Find where the given text appears and provide that cell's center as [X, Y] coordinate. 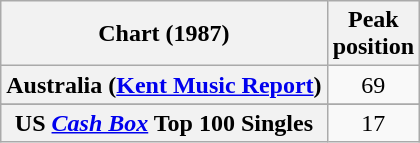
Chart (1987) [164, 34]
Peakposition [373, 34]
69 [373, 85]
US Cash Box Top 100 Singles [164, 123]
Australia (Kent Music Report) [164, 85]
17 [373, 123]
